Identify which cell holds the provided text, then report its [X, Y] central coordinate. 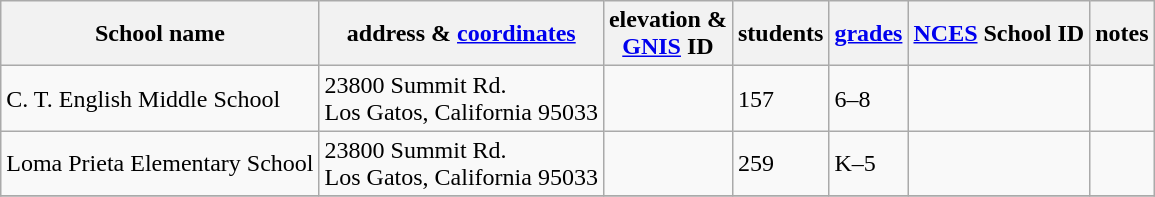
elevation & GNIS ID [668, 34]
Loma Prieta Elementary School [160, 164]
157 [780, 98]
students [780, 34]
School name [160, 34]
grades [868, 34]
K–5 [868, 164]
NCES School ID [999, 34]
address & coordinates [461, 34]
C. T. English Middle School [160, 98]
notes [1122, 34]
259 [780, 164]
6–8 [868, 98]
